Scan for the cell matching the given text and deliver its (X, Y) coordinate at center. 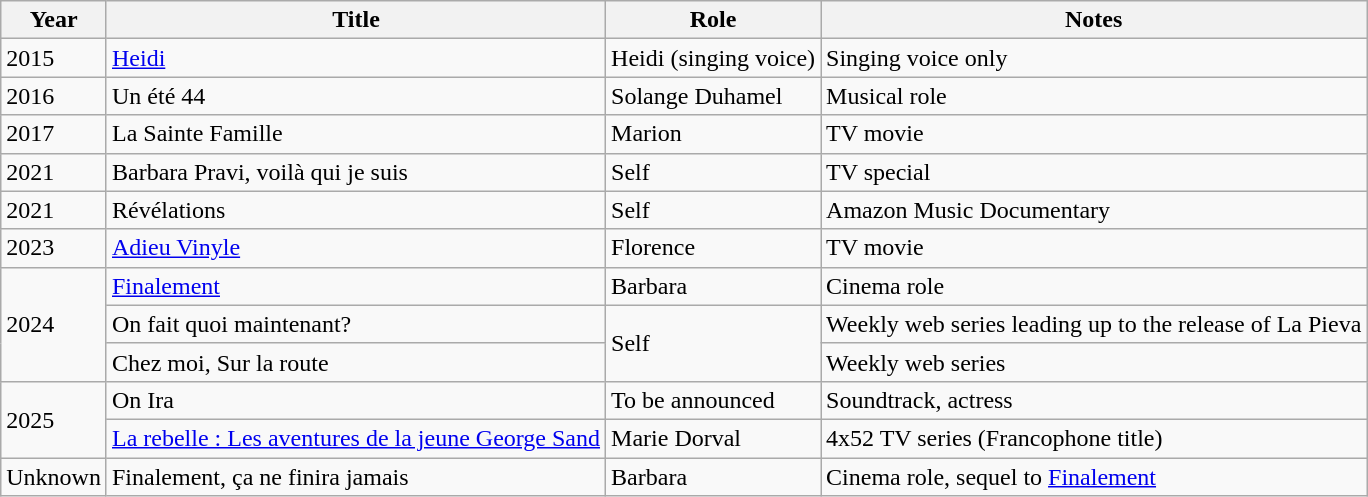
Cinema role (1094, 286)
Heidi (singing voice) (714, 58)
La rebelle : Les aventures de la jeune George Sand (356, 438)
Cinema role, sequel to Finalement (1094, 477)
Weekly web series leading up to the release of La Pieva (1094, 324)
Révélations (356, 210)
2016 (54, 96)
2023 (54, 248)
Chez moi, Sur la route (356, 362)
Musical role (1094, 96)
Unknown (54, 477)
Singing voice only (1094, 58)
Year (54, 20)
Marie Dorval (714, 438)
Role (714, 20)
Notes (1094, 20)
Barbara Pravi, voilà qui je suis (356, 172)
2017 (54, 134)
Weekly web series (1094, 362)
Marion (714, 134)
Heidi (356, 58)
Finalement (356, 286)
Finalement, ça ne finira jamais (356, 477)
Title (356, 20)
To be announced (714, 400)
2025 (54, 419)
TV special (1094, 172)
Amazon Music Documentary (1094, 210)
Florence (714, 248)
On fait quoi maintenant? (356, 324)
On Ira (356, 400)
Soundtrack, actress (1094, 400)
4x52 TV series (Francophone title) (1094, 438)
2024 (54, 324)
2015 (54, 58)
Adieu Vinyle (356, 248)
Solange Duhamel (714, 96)
Un été 44 (356, 96)
La Sainte Famille (356, 134)
